From the cell containing the given text, extract its center point as (x, y) coordinate. 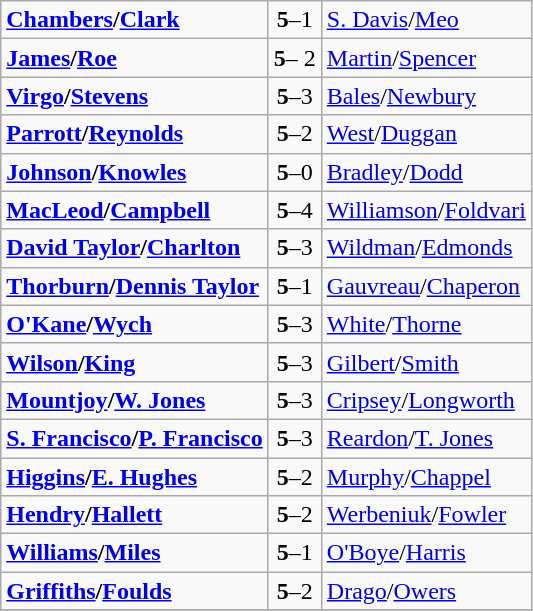
Griffiths/Foulds (134, 591)
Martin/Spencer (426, 58)
West/Duggan (426, 134)
Bales/Newbury (426, 96)
Gauvreau/Chaperon (426, 286)
5– 2 (294, 58)
Chambers/Clark (134, 20)
Wildman/Edmonds (426, 248)
Johnson/Knowles (134, 172)
Williams/Miles (134, 553)
MacLeod/Campbell (134, 210)
Wilson/King (134, 362)
5–4 (294, 210)
Werbeniuk/Fowler (426, 515)
S. Davis/Meo (426, 20)
Thorburn/Dennis Taylor (134, 286)
Murphy/Chappel (426, 477)
Williamson/Foldvari (426, 210)
Cripsey/Longworth (426, 400)
Drago/Owers (426, 591)
Parrott/Reynolds (134, 134)
Reardon/T. Jones (426, 438)
5–0 (294, 172)
Virgo/Stevens (134, 96)
O'Boye/Harris (426, 553)
White/Thorne (426, 324)
Higgins/E. Hughes (134, 477)
S. Francisco/P. Francisco (134, 438)
O'Kane/Wych (134, 324)
David Taylor/Charlton (134, 248)
James/Roe (134, 58)
Hendry/Hallett (134, 515)
Mountjoy/W. Jones (134, 400)
Bradley/Dodd (426, 172)
Gilbert/Smith (426, 362)
